For the text-containing cell, return its midpoint in [x, y] coordinate format. 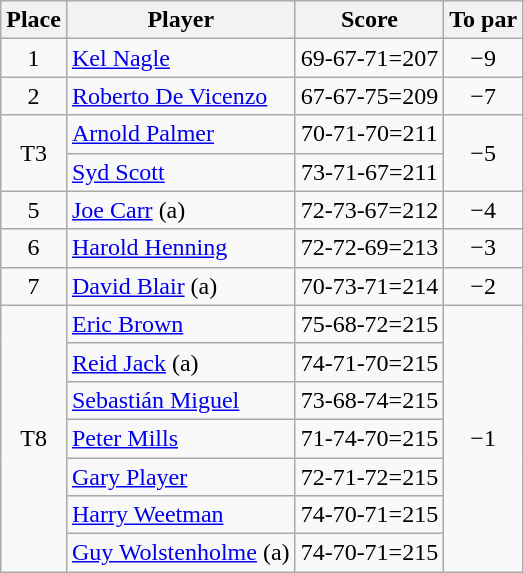
Kel Nagle [180, 58]
69-67-71=207 [370, 58]
73-71-67=211 [370, 172]
5 [34, 210]
T3 [34, 153]
Gary Player [180, 477]
2 [34, 96]
Score [370, 20]
−2 [484, 286]
71-74-70=215 [370, 438]
David Blair (a) [180, 286]
70-73-71=214 [370, 286]
72-71-72=215 [370, 477]
Place [34, 20]
73-68-74=215 [370, 400]
67-67-75=209 [370, 96]
Syd Scott [180, 172]
Reid Jack (a) [180, 362]
72-73-67=212 [370, 210]
−9 [484, 58]
Arnold Palmer [180, 134]
Harry Weetman [180, 515]
Roberto De Vicenzo [180, 96]
−1 [484, 438]
75-68-72=215 [370, 324]
−5 [484, 153]
70-71-70=211 [370, 134]
Peter Mills [180, 438]
6 [34, 248]
Harold Henning [180, 248]
74-71-70=215 [370, 362]
Guy Wolstenholme (a) [180, 553]
1 [34, 58]
−3 [484, 248]
Player [180, 20]
−4 [484, 210]
Eric Brown [180, 324]
To par [484, 20]
Joe Carr (a) [180, 210]
72-72-69=213 [370, 248]
7 [34, 286]
T8 [34, 438]
−7 [484, 96]
Sebastián Miguel [180, 400]
